Provide the [x, y] coordinate of the cell's center where the given text is located.  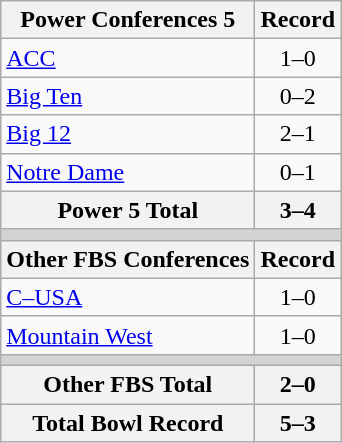
3–4 [298, 210]
Total Bowl Record [128, 423]
2–1 [298, 134]
0–1 [298, 172]
5–3 [298, 423]
Big Ten [128, 96]
C–USA [128, 297]
Power 5 Total [128, 210]
ACC [128, 58]
Power Conferences 5 [128, 20]
Other FBS Total [128, 384]
Big 12 [128, 134]
Other FBS Conferences [128, 259]
2–0 [298, 384]
0–2 [298, 96]
Notre Dame [128, 172]
Mountain West [128, 335]
